Pinpoint the cell where the given text exists, returning its (X, Y) midpoint coordinate. 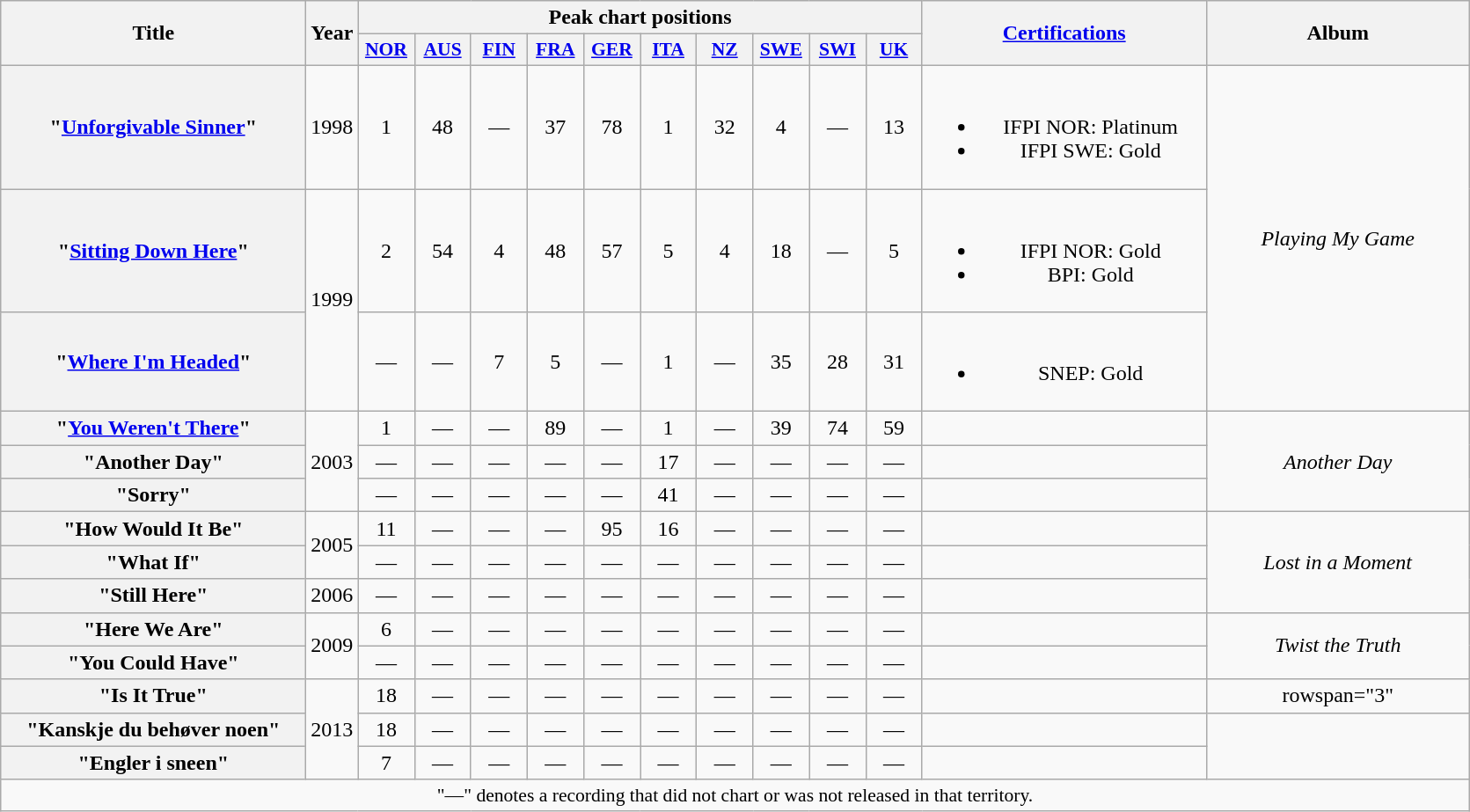
2003 (333, 462)
SWI (837, 50)
Title (153, 33)
"Unforgivable Sinner" (153, 127)
16 (669, 529)
1998 (333, 127)
Lost in a Moment (1337, 562)
SWE (781, 50)
17 (669, 462)
"Sitting Down Here" (153, 250)
"—" denotes a recording that did not chart or was not released in that territory. (735, 795)
13 (894, 127)
41 (669, 495)
ITA (669, 50)
39 (781, 428)
37 (555, 127)
AUS (442, 50)
Playing My Game (1337, 238)
rowspan="3" (1337, 696)
"Still Here" (153, 596)
31 (894, 362)
2013 (333, 729)
FIN (499, 50)
2 (386, 250)
"Engler i sneen" (153, 763)
2009 (333, 646)
FRA (555, 50)
"You Could Have" (153, 662)
"Here We Are" (153, 629)
"How Would It Be" (153, 529)
2005 (333, 545)
11 (386, 529)
"What If" (153, 562)
89 (555, 428)
IFPI NOR: GoldBPI: Gold (1064, 250)
Twist the Truth (1337, 646)
Peak chart positions (640, 18)
SNEP: Gold (1064, 362)
28 (837, 362)
"Sorry" (153, 495)
Album (1337, 33)
GER (611, 50)
Year (333, 33)
Another Day (1337, 462)
78 (611, 127)
1999 (333, 299)
59 (894, 428)
6 (386, 629)
UK (894, 50)
NZ (725, 50)
"Is It True" (153, 696)
95 (611, 529)
"You Weren't There" (153, 428)
"Kanskje du behøver noen" (153, 729)
54 (442, 250)
57 (611, 250)
"Another Day" (153, 462)
NOR (386, 50)
74 (837, 428)
Certifications (1064, 33)
32 (725, 127)
"Where I'm Headed" (153, 362)
IFPI NOR: PlatinumIFPI SWE: Gold (1064, 127)
2006 (333, 596)
35 (781, 362)
